Pinpoint the cell where the given text exists, returning its (x, y) midpoint coordinate. 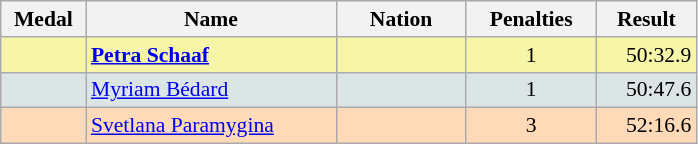
3 (531, 126)
50:47.6 (646, 90)
Myriam Bédard (211, 90)
Name (211, 19)
Petra Schaaf (211, 55)
Svetlana Paramygina (211, 126)
Penalties (531, 19)
Medal (44, 19)
Nation (401, 19)
Result (646, 19)
52:16.6 (646, 126)
50:32.9 (646, 55)
